Identify which cell holds the provided text, then report its [x, y] central coordinate. 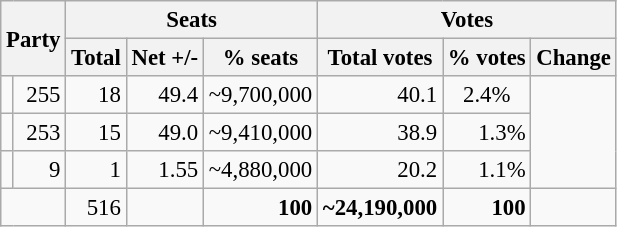
38.9 [380, 133]
1.55 [164, 170]
Net +/- [164, 58]
~9,410,000 [260, 133]
1.1% [486, 170]
9 [40, 170]
~4,880,000 [260, 170]
~9,700,000 [260, 95]
20.2 [380, 170]
% seats [260, 58]
% votes [486, 58]
Total votes [380, 58]
40.1 [380, 95]
1 [96, 170]
Change [574, 58]
Seats [192, 20]
18 [96, 95]
49.4 [164, 95]
Total [96, 58]
2.4% [486, 95]
255 [40, 95]
516 [96, 208]
Votes [468, 20]
49.0 [164, 133]
Party [34, 38]
1.3% [486, 133]
~24,190,000 [380, 208]
253 [40, 133]
15 [96, 133]
